Find where the given text appears and provide that cell's center as (x, y) coordinate. 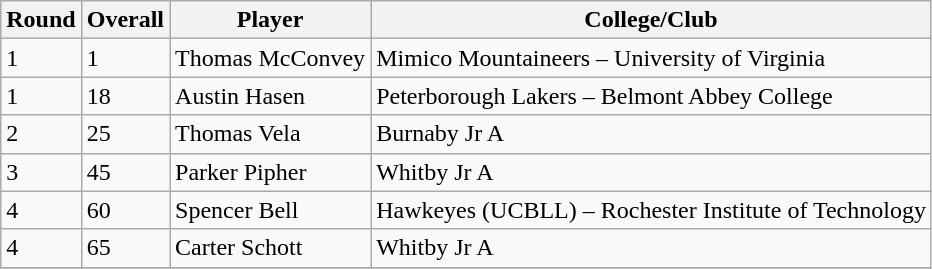
18 (125, 96)
Peterborough Lakers – Belmont Abbey College (652, 96)
Thomas Vela (270, 134)
60 (125, 210)
25 (125, 134)
Hawkeyes (UCBLL) – Rochester Institute of Technology (652, 210)
Burnaby Jr A (652, 134)
45 (125, 172)
Thomas McConvey (270, 58)
3 (41, 172)
Overall (125, 20)
Player (270, 20)
Mimico Mountaineers – University of Virginia (652, 58)
Austin Hasen (270, 96)
65 (125, 248)
2 (41, 134)
Parker Pipher (270, 172)
Spencer Bell (270, 210)
College/Club (652, 20)
Round (41, 20)
Carter Schott (270, 248)
